Capture the cell that displays the provided text and extract its [X, Y] central coordinate. 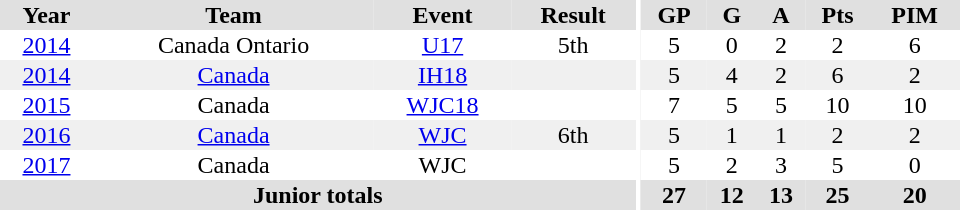
G [732, 15]
25 [838, 195]
5th [574, 45]
12 [732, 195]
7 [674, 105]
Year [46, 15]
20 [914, 195]
6th [574, 135]
2017 [46, 165]
3 [780, 165]
Result [574, 15]
Canada Ontario [234, 45]
4 [732, 75]
WJC18 [442, 105]
Team [234, 15]
PIM [914, 15]
A [780, 15]
27 [674, 195]
13 [780, 195]
Pts [838, 15]
Junior totals [318, 195]
Event [442, 15]
U17 [442, 45]
IH18 [442, 75]
2015 [46, 105]
GP [674, 15]
2016 [46, 135]
